Capture the cell that displays the provided text and extract its (x, y) central coordinate. 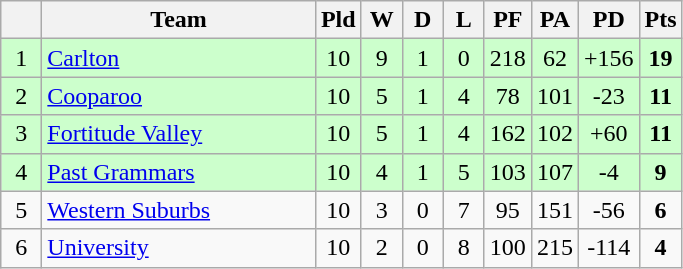
-114 (608, 248)
102 (554, 134)
L (464, 20)
7 (464, 210)
University (179, 248)
103 (508, 172)
D (422, 20)
W (382, 20)
Fortitude Valley (179, 134)
PA (554, 20)
PD (608, 20)
101 (554, 96)
8 (464, 248)
19 (660, 58)
95 (508, 210)
218 (508, 58)
151 (554, 210)
215 (554, 248)
78 (508, 96)
Pts (660, 20)
Past Grammars (179, 172)
Pld (338, 20)
+60 (608, 134)
107 (554, 172)
62 (554, 58)
-23 (608, 96)
Western Suburbs (179, 210)
100 (508, 248)
162 (508, 134)
PF (508, 20)
-4 (608, 172)
Team (179, 20)
+156 (608, 58)
Cooparoo (179, 96)
-56 (608, 210)
Carlton (179, 58)
